Detect which cell encompasses the target text, then output its [x, y] center coordinate. 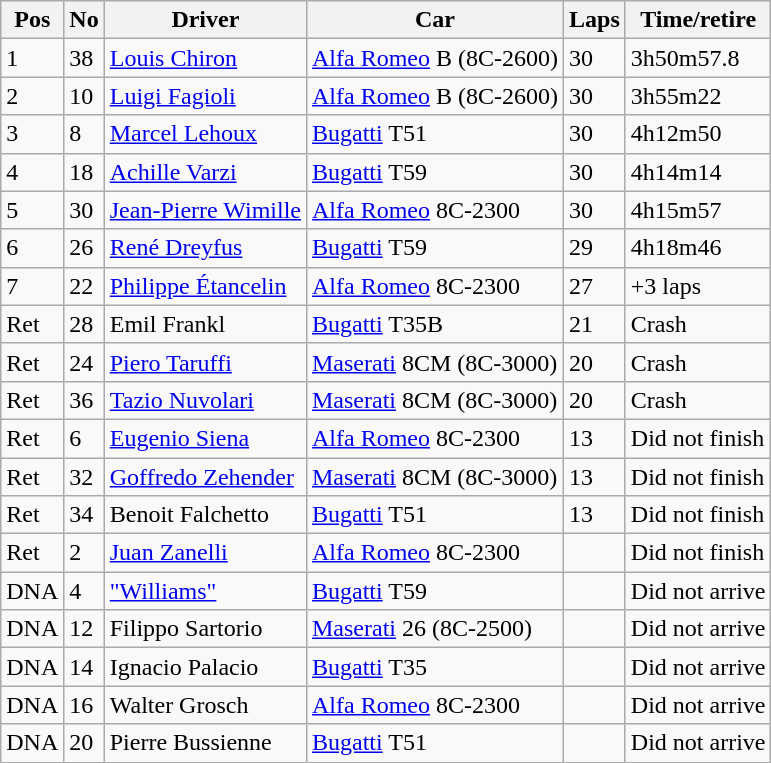
8 [84, 134]
Emil Frankl [205, 324]
38 [84, 58]
32 [84, 477]
"Williams" [205, 591]
Tazio Nuvolari [205, 400]
4h12m50 [698, 134]
+3 laps [698, 286]
Jean-Pierre Wimille [205, 210]
Eugenio Siena [205, 438]
4h14m14 [698, 172]
René Dreyfus [205, 248]
3h50m57.8 [698, 58]
27 [595, 286]
24 [84, 362]
Goffredo Zehender [205, 477]
Pos [32, 20]
Philippe Étancelin [205, 286]
7 [32, 286]
34 [84, 515]
Bugatti T35B [434, 324]
Achille Varzi [205, 172]
Luigi Fagioli [205, 96]
14 [84, 667]
Ignacio Palacio [205, 667]
Filippo Sartorio [205, 629]
Driver [205, 20]
28 [84, 324]
29 [595, 248]
Maserati 26 (8C-2500) [434, 629]
Louis Chiron [205, 58]
Laps [595, 20]
3 [32, 134]
Marcel Lehoux [205, 134]
12 [84, 629]
Walter Grosch [205, 705]
10 [84, 96]
21 [595, 324]
Piero Taruffi [205, 362]
Car [434, 20]
Time/retire [698, 20]
36 [84, 400]
16 [84, 705]
5 [32, 210]
1 [32, 58]
4h15m57 [698, 210]
26 [84, 248]
18 [84, 172]
22 [84, 286]
Bugatti T35 [434, 667]
Juan Zanelli [205, 553]
3h55m22 [698, 96]
Benoit Falchetto [205, 515]
Pierre Bussienne [205, 743]
4h18m46 [698, 248]
No [84, 20]
